From the cell containing the given text, extract its center point as (x, y) coordinate. 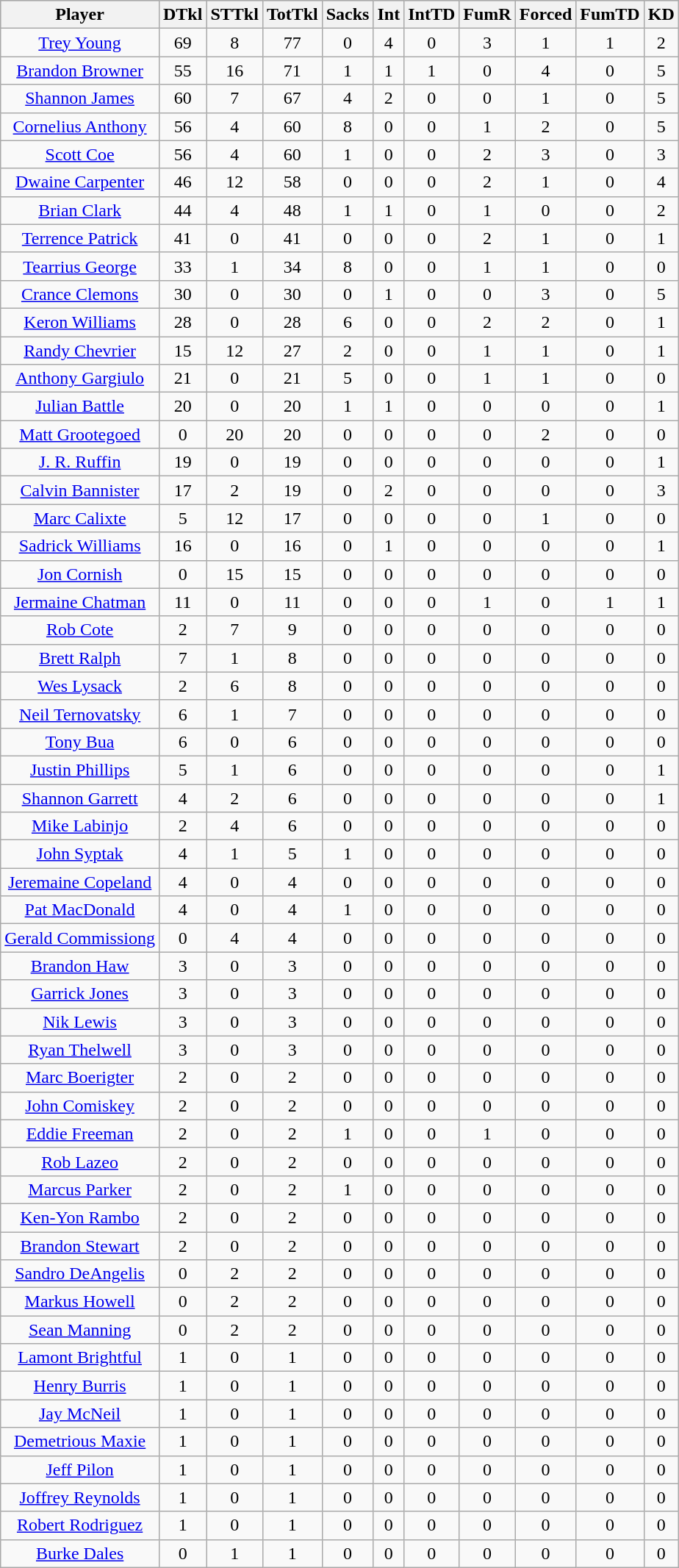
Brian Clark (80, 210)
Trey Young (80, 43)
Markus Howell (80, 1302)
Sandro DeAngelis (80, 1274)
9 (292, 630)
Justin Phillips (80, 770)
Sean Manning (80, 1330)
Rob Cote (80, 630)
Ryan Thelwell (80, 1050)
48 (292, 210)
Gerald Commissiong (80, 938)
Marcus Parker (80, 1189)
John Syptak (80, 854)
Forced (545, 15)
Cornelius Anthony (80, 126)
Jeff Pilon (80, 1469)
Demetrious Maxie (80, 1442)
Brandon Haw (80, 966)
Ken-Yon Rambo (80, 1217)
Rob Lazeo (80, 1161)
Jon Cornish (80, 574)
Brandon Browner (80, 71)
Int (389, 15)
Pat MacDonald (80, 910)
Keron Williams (80, 322)
34 (292, 266)
Jeremaine Copeland (80, 882)
Tony Bua (80, 742)
Jermaine Chatman (80, 602)
71 (292, 71)
John Comiskey (80, 1106)
Calvin Bannister (80, 490)
Wes Lysack (80, 686)
Lamont Brightful (80, 1358)
Henry Burris (80, 1386)
33 (182, 266)
Mike Labinjo (80, 826)
46 (182, 182)
Tearrius George (80, 266)
Neil Ternovatsky (80, 714)
Eddie Freeman (80, 1134)
Marc Calixte (80, 518)
Sacks (348, 15)
Matt Grootegoed (80, 434)
Marc Boerigter (80, 1078)
KD (661, 15)
Nik Lewis (80, 1022)
Garrick Jones (80, 994)
Crance Clemons (80, 294)
TotTkl (292, 15)
Brandon Stewart (80, 1246)
Player (80, 15)
Scott Coe (80, 154)
Joffrey Reynolds (80, 1497)
77 (292, 43)
Shannon James (80, 99)
Burke Dales (80, 1553)
Julian Battle (80, 407)
DTkl (182, 15)
Randy Chevrier (80, 351)
Anthony Gargiulo (80, 379)
Shannon Garrett (80, 798)
Sadrick Williams (80, 546)
67 (292, 99)
Jay McNeil (80, 1414)
FumTD (610, 15)
J. R. Ruffin (80, 462)
27 (292, 351)
FumR (487, 15)
Robert Rodriguez (80, 1525)
STTkl (234, 15)
44 (182, 210)
55 (182, 71)
IntTD (432, 15)
Dwaine Carpenter (80, 182)
Terrence Patrick (80, 238)
Brett Ralph (80, 658)
69 (182, 43)
58 (292, 182)
